Capture the cell that displays the provided text and extract its [X, Y] central coordinate. 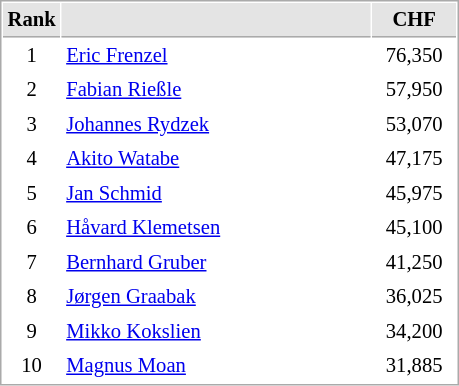
34,200 [414, 332]
1 [32, 56]
36,025 [414, 296]
Fabian Rießle [216, 90]
4 [32, 158]
5 [32, 194]
Magnus Moan [216, 366]
47,175 [414, 158]
76,350 [414, 56]
6 [32, 228]
Johannes Rydzek [216, 124]
45,100 [414, 228]
31,885 [414, 366]
9 [32, 332]
41,250 [414, 262]
Jørgen Graabak [216, 296]
Eric Frenzel [216, 56]
Jan Schmid [216, 194]
7 [32, 262]
Bernhard Gruber [216, 262]
2 [32, 90]
45,975 [414, 194]
57,950 [414, 90]
3 [32, 124]
53,070 [414, 124]
Håvard Klemetsen [216, 228]
10 [32, 366]
CHF [414, 20]
Rank [32, 20]
Mikko Kokslien [216, 332]
Akito Watabe [216, 158]
8 [32, 296]
